Search for the cell housing the specified text and yield its (X, Y) center coordinate. 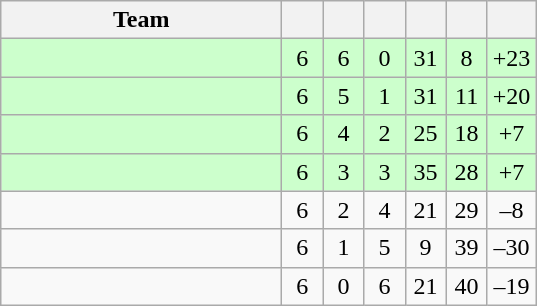
35 (426, 172)
29 (466, 210)
9 (426, 248)
–30 (512, 248)
40 (466, 286)
–19 (512, 286)
18 (466, 134)
25 (426, 134)
+20 (512, 96)
39 (466, 248)
–8 (512, 210)
+23 (512, 58)
8 (466, 58)
11 (466, 96)
Team (142, 20)
28 (466, 172)
